Search for the cell housing the specified text and yield its (X, Y) center coordinate. 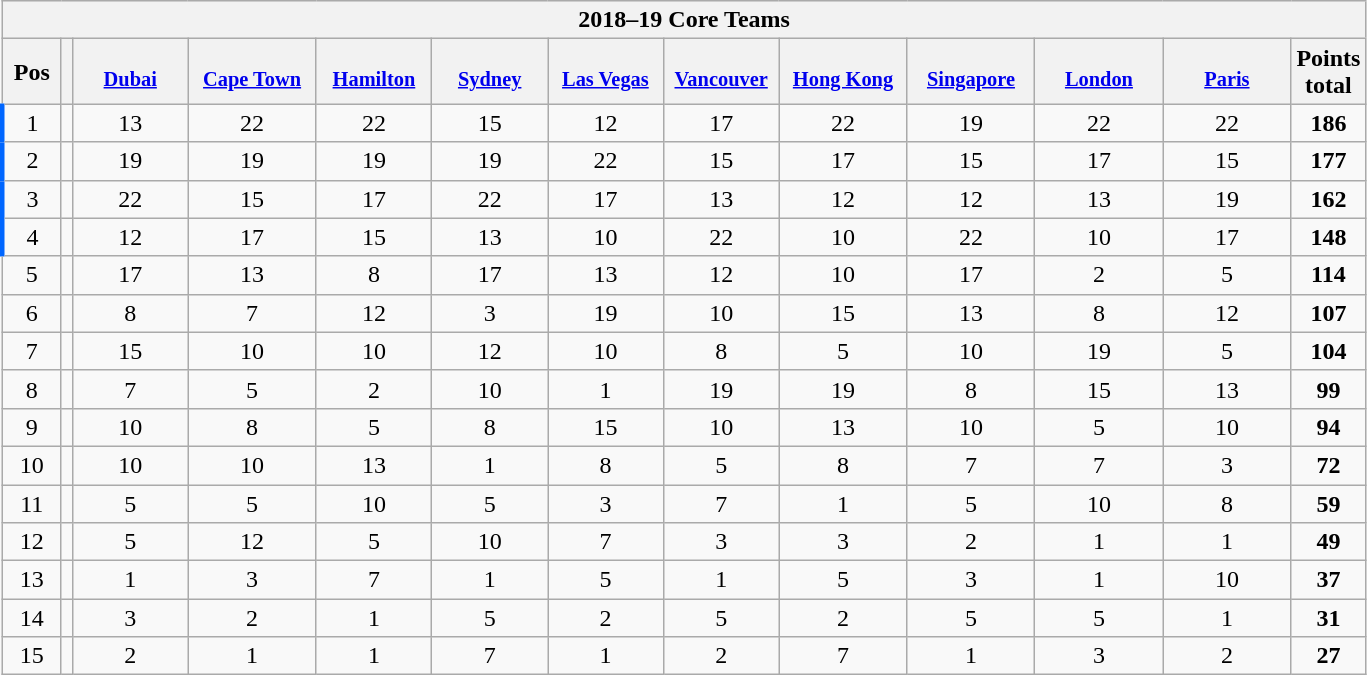
Paris (1227, 72)
37 (1328, 580)
114 (1328, 275)
162 (1328, 199)
Cape Town (252, 72)
2018–19 Core Teams (684, 20)
Hong Kong (843, 72)
Pointstotal (1328, 72)
Hamilton (374, 72)
London (1099, 72)
Singapore (971, 72)
Sydney (490, 72)
27 (1328, 656)
4 (32, 237)
31 (1328, 618)
9 (32, 427)
177 (1328, 161)
99 (1328, 389)
11 (32, 503)
Vancouver (721, 72)
107 (1328, 313)
Pos (32, 72)
186 (1328, 123)
Las Vegas (606, 72)
14 (32, 618)
148 (1328, 237)
94 (1328, 427)
49 (1328, 542)
72 (1328, 465)
6 (32, 313)
104 (1328, 351)
Dubai (130, 72)
59 (1328, 503)
